From the cell containing the given text, extract its center point as (X, Y) coordinate. 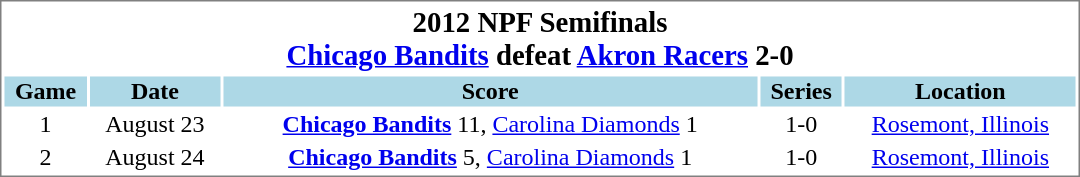
Score (490, 91)
August 23 (156, 125)
Series (801, 91)
1 (45, 125)
Chicago Bandits 5, Carolina Diamonds 1 (490, 157)
Chicago Bandits 11, Carolina Diamonds 1 (490, 125)
Location (960, 91)
Game (45, 91)
August 24 (156, 157)
2012 NPF SemifinalsChicago Bandits defeat Akron Racers 2-0 (540, 38)
Date (156, 91)
2 (45, 157)
